Return the [x, y] coordinate for the center point of the cell that contains the specified text.  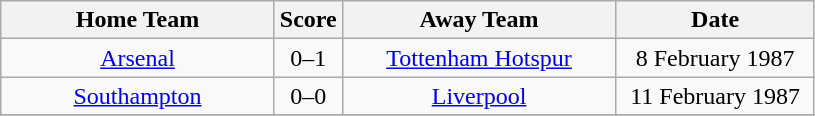
Liverpool [479, 96]
Southampton [138, 96]
11 February 1987 [716, 96]
Home Team [138, 20]
Arsenal [138, 58]
Tottenham Hotspur [479, 58]
Score [308, 20]
Away Team [479, 20]
Date [716, 20]
0–1 [308, 58]
8 February 1987 [716, 58]
0–0 [308, 96]
